Output the (x, y) coordinate of the center of the cell containing the given text.  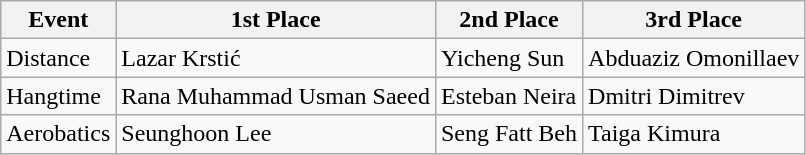
Distance (58, 58)
Dmitri Dimitrev (694, 96)
Esteban Neira (508, 96)
1st Place (276, 20)
Hangtime (58, 96)
Taiga Kimura (694, 134)
2nd Place (508, 20)
3rd Place (694, 20)
Seunghoon Lee (276, 134)
Aerobatics (58, 134)
Abduaziz Omonillaev (694, 58)
Rana Muhammad Usman Saeed (276, 96)
Yicheng Sun (508, 58)
Lazar Krstić (276, 58)
Event (58, 20)
Seng Fatt Beh (508, 134)
